Capture the cell that displays the provided text and extract its [X, Y] central coordinate. 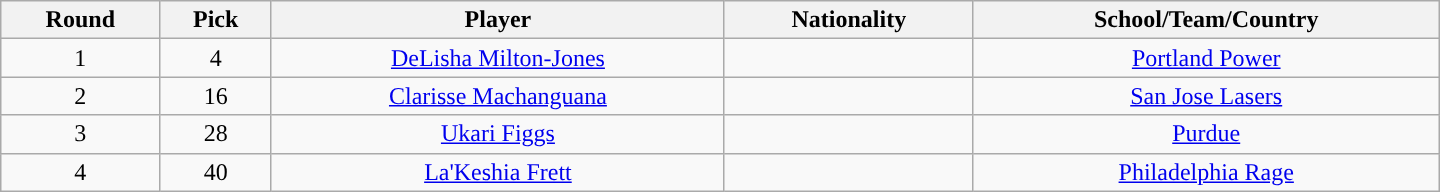
2 [80, 96]
Nationality [848, 20]
San Jose Lasers [1206, 96]
Philadelphia Rage [1206, 172]
La'Keshia Frett [498, 172]
16 [216, 96]
28 [216, 134]
3 [80, 134]
Purdue [1206, 134]
Clarisse Machanguana [498, 96]
Player [498, 20]
40 [216, 172]
Portland Power [1206, 58]
Ukari Figgs [498, 134]
1 [80, 58]
Pick [216, 20]
Round [80, 20]
School/Team/Country [1206, 20]
DeLisha Milton-Jones [498, 58]
